Locate the cell with the specified text and output its [X, Y] center coordinate. 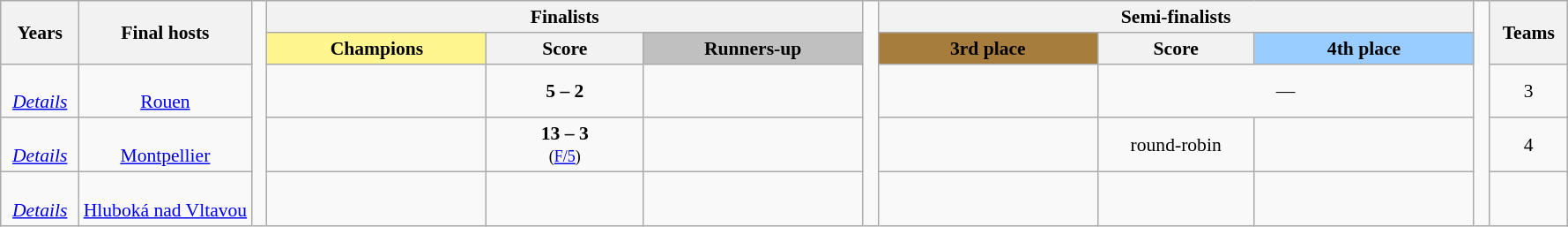
3 [1528, 90]
5 – 2 [565, 90]
Hluboká nad Vltavou [166, 200]
Champions [377, 49]
Finalists [565, 17]
Montpellier [166, 145]
round-robin [1176, 145]
— [1285, 90]
Semi-finalists [1176, 17]
4th place [1364, 49]
3rd place [987, 49]
Rouen [166, 90]
Years [41, 32]
Final hosts [166, 32]
13 – 3 (F/5) [565, 145]
Teams [1528, 32]
Runners-up [753, 49]
4 [1528, 145]
